Locate the cell with the specified text and output its [x, y] center coordinate. 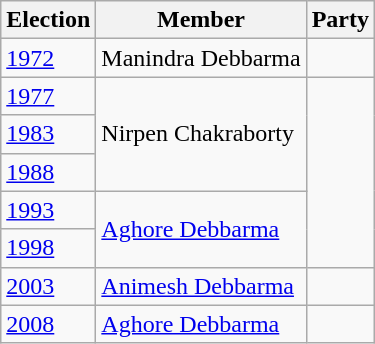
1993 [48, 210]
2003 [48, 286]
1972 [48, 58]
1988 [48, 172]
Manindra Debbarma [201, 58]
Election [48, 20]
Party [340, 20]
Member [201, 20]
2008 [48, 324]
Animesh Debbarma [201, 286]
1977 [48, 96]
Nirpen Chakraborty [201, 134]
1998 [48, 248]
1983 [48, 134]
